Pinpoint the cell where the given text exists, returning its (X, Y) midpoint coordinate. 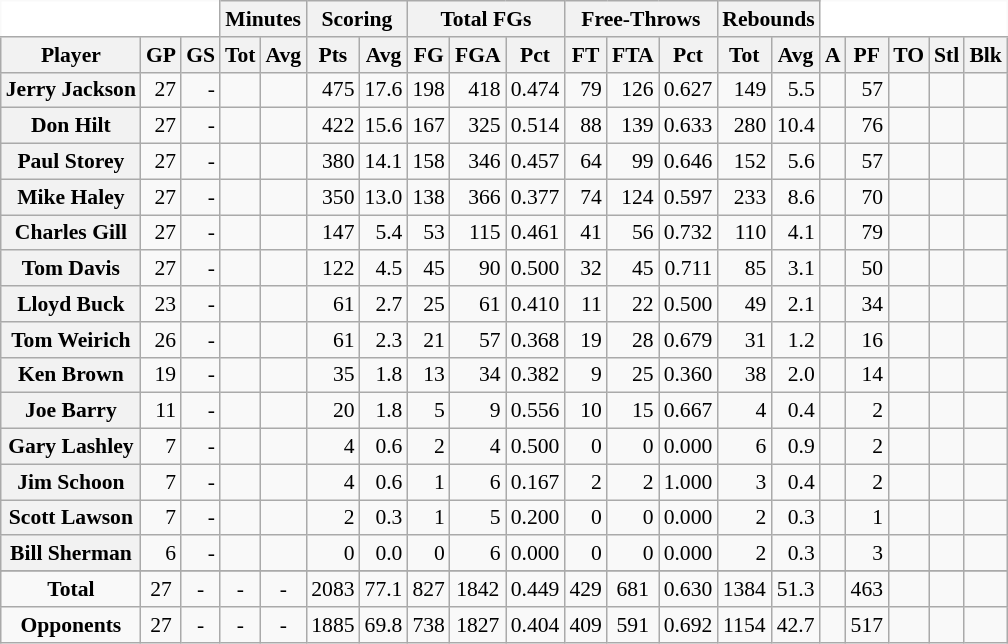
22 (633, 304)
Gary Lashley (71, 447)
51.3 (796, 589)
49 (744, 304)
77.1 (384, 589)
Tom Weirich (71, 340)
Pts (332, 55)
198 (428, 90)
64 (586, 162)
90 (478, 269)
2.1 (796, 304)
85 (744, 269)
Minutes (263, 19)
0.711 (688, 269)
2083 (332, 589)
4.5 (384, 269)
42.7 (796, 625)
53 (428, 233)
149 (744, 90)
2.0 (796, 375)
FTA (633, 55)
1827 (478, 625)
0.382 (536, 375)
0.449 (536, 589)
0.630 (688, 589)
0.410 (536, 304)
Tom Davis (71, 269)
517 (868, 625)
475 (332, 90)
88 (586, 126)
Bill Sherman (71, 554)
FG (428, 55)
FT (586, 55)
41 (586, 233)
Ken Brown (71, 375)
152 (744, 162)
0.457 (536, 162)
5.6 (796, 162)
124 (633, 197)
3.1 (796, 269)
139 (633, 126)
380 (332, 162)
5.4 (384, 233)
2.7 (384, 304)
0.368 (536, 340)
2.3 (384, 340)
429 (586, 589)
26 (161, 340)
Free-Throws (640, 19)
14.1 (384, 162)
28 (633, 340)
GP (161, 55)
126 (633, 90)
Charles Gill (71, 233)
1842 (478, 589)
0.167 (536, 482)
0.732 (688, 233)
1384 (744, 589)
167 (428, 126)
99 (633, 162)
158 (428, 162)
0.692 (688, 625)
PF (868, 55)
70 (868, 197)
21 (428, 340)
Stl (946, 55)
147 (332, 233)
115 (478, 233)
35 (332, 375)
0.597 (688, 197)
463 (868, 589)
0.360 (688, 375)
Player (71, 55)
0.377 (536, 197)
Jerry Jackson (71, 90)
0.514 (536, 126)
0.461 (536, 233)
GS (200, 55)
TO (908, 55)
422 (332, 126)
138 (428, 197)
0.646 (688, 162)
A (833, 55)
0.0 (384, 554)
17.6 (384, 90)
13.0 (384, 197)
325 (478, 126)
418 (478, 90)
350 (332, 197)
20 (332, 411)
0.404 (536, 625)
32 (586, 269)
8.6 (796, 197)
122 (332, 269)
233 (744, 197)
0.679 (688, 340)
15 (633, 411)
0.474 (536, 90)
366 (478, 197)
10.4 (796, 126)
591 (633, 625)
738 (428, 625)
280 (744, 126)
Jim Schoon (71, 482)
38 (744, 375)
0.200 (536, 518)
16 (868, 340)
10 (586, 411)
Total (71, 589)
409 (586, 625)
0.9 (796, 447)
Opponents (71, 625)
0.556 (536, 411)
4.1 (796, 233)
Lloyd Buck (71, 304)
5.5 (796, 90)
Scoring (356, 19)
50 (868, 269)
0.627 (688, 90)
FGA (478, 55)
110 (744, 233)
13 (428, 375)
1.000 (688, 482)
Joe Barry (71, 411)
1154 (744, 625)
76 (868, 126)
0.633 (688, 126)
69.8 (384, 625)
Don Hilt (71, 126)
31 (744, 340)
74 (586, 197)
Total FGs (486, 19)
1.2 (796, 340)
14 (868, 375)
Blk (986, 55)
Scott Lawson (71, 518)
56 (633, 233)
23 (161, 304)
346 (478, 162)
1885 (332, 625)
Paul Storey (71, 162)
0.667 (688, 411)
Mike Haley (71, 197)
Rebounds (768, 19)
827 (428, 589)
15.6 (384, 126)
681 (633, 589)
